Output the [x, y] coordinate of the center of the cell containing the given text.  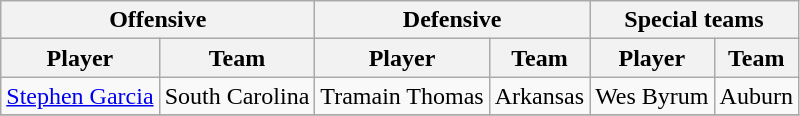
South Carolina [237, 96]
Defensive [452, 20]
Wes Byrum [652, 96]
Tramain Thomas [402, 96]
Offensive [158, 20]
Special teams [694, 20]
Arkansas [539, 96]
Stephen Garcia [80, 96]
Auburn [756, 96]
